For the text-containing cell, return its midpoint in [x, y] coordinate format. 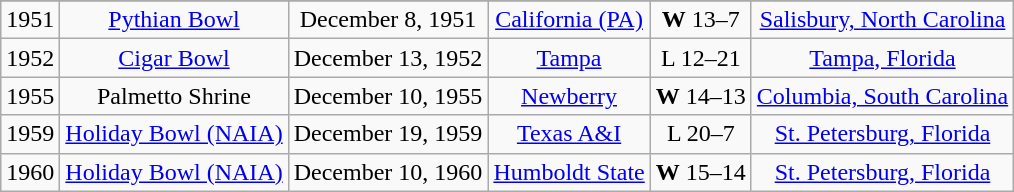
Palmetto Shrine [174, 96]
1951 [30, 20]
December 8, 1951 [388, 20]
Newberry [569, 96]
1955 [30, 96]
1959 [30, 134]
1952 [30, 58]
L 20–7 [700, 134]
W 14–13 [700, 96]
W 13–7 [700, 20]
1960 [30, 172]
December 10, 1960 [388, 172]
Salisbury, North Carolina [882, 20]
Humboldt State [569, 172]
Texas A&I [569, 134]
December 10, 1955 [388, 96]
December 19, 1959 [388, 134]
California (PA) [569, 20]
L 12–21 [700, 58]
Columbia, South Carolina [882, 96]
Cigar Bowl [174, 58]
Pythian Bowl [174, 20]
December 13, 1952 [388, 58]
Tampa [569, 58]
Tampa, Florida [882, 58]
W 15–14 [700, 172]
